Return the [x, y] coordinate for the center point of the cell that contains the specified text.  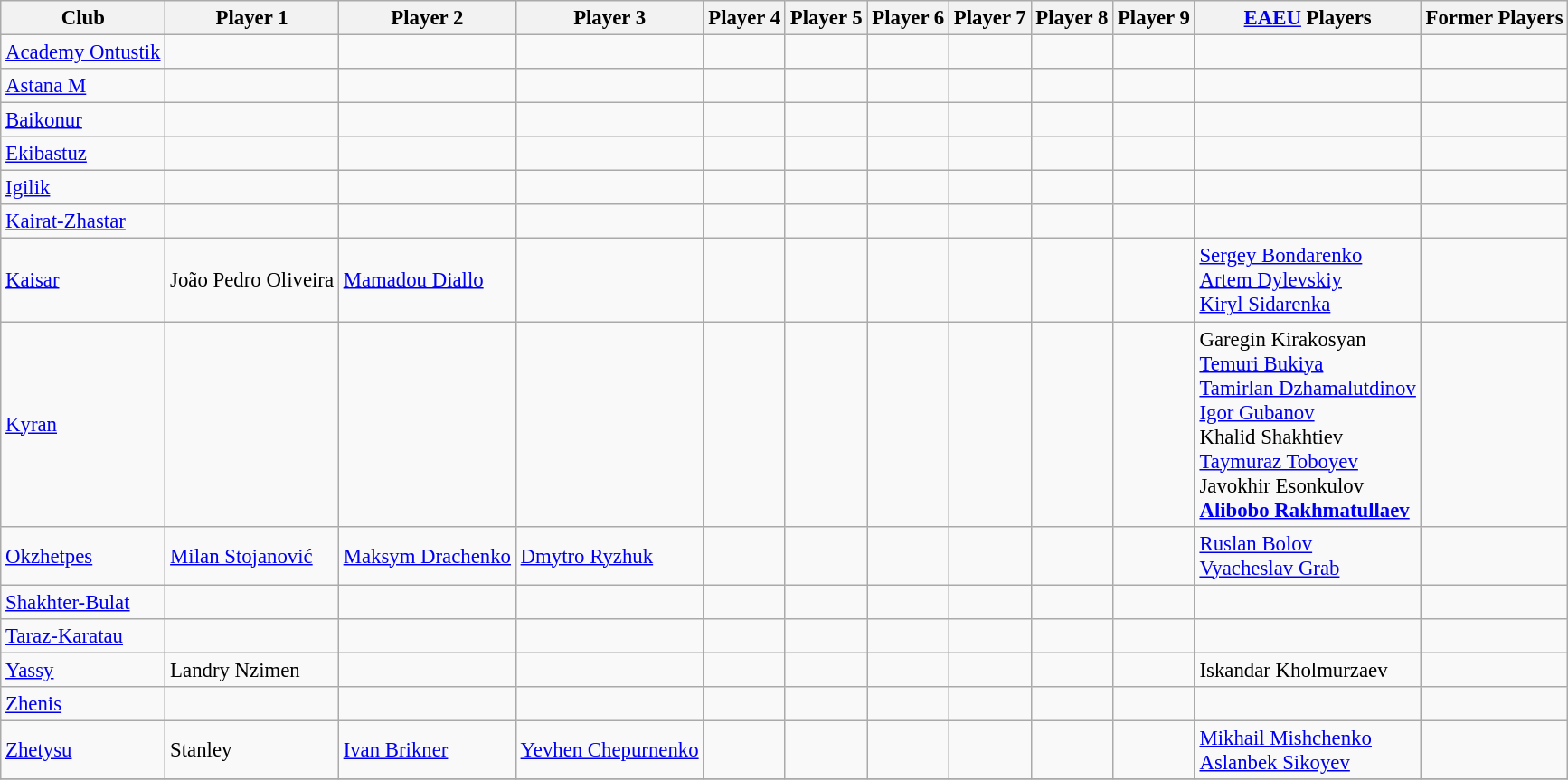
Landry Nzimen [252, 670]
Igilik [83, 188]
Player 3 [609, 18]
João Pedro Oliveira [252, 280]
Iskandar Kholmurzaev [1308, 670]
Maksym Drachenko [427, 555]
Kairat-Zhastar [83, 221]
Player 6 [908, 18]
Mikhail Mishchenko Aslanbek Sikoyev [1308, 750]
Player 2 [427, 18]
Sergey Bondarenko Artem Dylevskiy Kiryl Sidarenka [1308, 280]
EAEU Players [1308, 18]
Astana M [83, 86]
Ekibastuz [83, 154]
Zhetysu [83, 750]
Player 9 [1154, 18]
Shakhter-Bulat [83, 602]
Former Players [1494, 18]
Club [83, 18]
Player 4 [745, 18]
Yevhen Chepurnenko [609, 750]
Yassy [83, 670]
Kaisar [83, 280]
Garegin Kirakosyan Temuri Bukiya Tamirlan Dzhamalutdinov Igor Gubanov Khalid Shakhtiev Taymuraz Toboyev Javokhir Esonkulov Alibobo Rakhmatullaev [1308, 425]
Player 7 [991, 18]
Player 5 [827, 18]
Academy Ontustik [83, 52]
Player 1 [252, 18]
Mamadou Diallo [427, 280]
Okzhetpes [83, 555]
Zhenis [83, 704]
Ruslan Bolov Vyacheslav Grab [1308, 555]
Taraz-Karatau [83, 635]
Stanley [252, 750]
Player 8 [1072, 18]
Milan Stojanović [252, 555]
Kyran [83, 425]
Dmytro Ryzhuk [609, 555]
Baikonur [83, 120]
Ivan Brikner [427, 750]
